Search for the cell housing the specified text and yield its [x, y] center coordinate. 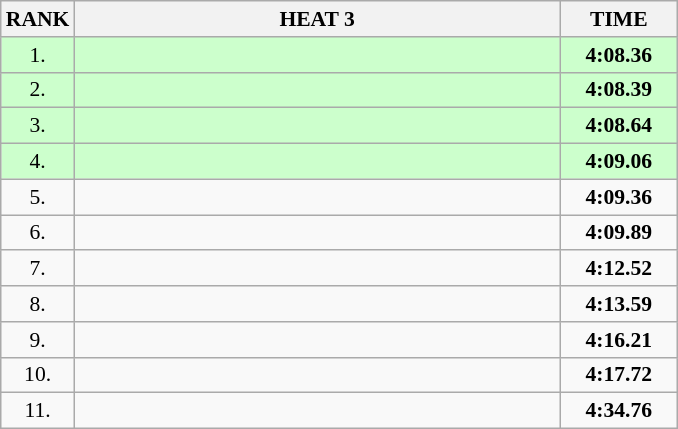
4:09.89 [619, 233]
4:17.72 [619, 375]
7. [38, 269]
11. [38, 411]
1. [38, 55]
9. [38, 340]
4. [38, 162]
8. [38, 304]
4:13.59 [619, 304]
2. [38, 90]
4:08.64 [619, 126]
TIME [619, 19]
4:08.39 [619, 90]
4:09.06 [619, 162]
4:12.52 [619, 269]
4:09.36 [619, 197]
5. [38, 197]
4:08.36 [619, 55]
6. [38, 233]
10. [38, 375]
3. [38, 126]
RANK [38, 19]
HEAT 3 [316, 19]
4:34.76 [619, 411]
4:16.21 [619, 340]
